For the text-containing cell, return its midpoint in (x, y) coordinate format. 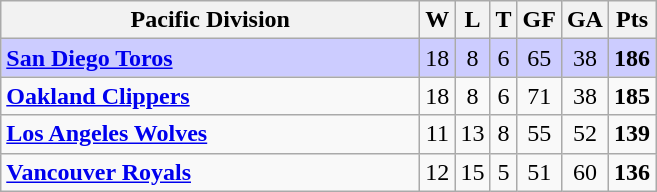
T (504, 20)
65 (539, 58)
L (472, 20)
Los Angeles Wolves (210, 134)
13 (472, 134)
11 (438, 134)
71 (539, 96)
5 (504, 172)
139 (632, 134)
51 (539, 172)
Pts (632, 20)
55 (539, 134)
Vancouver Royals (210, 172)
GA (584, 20)
San Diego Toros (210, 58)
136 (632, 172)
W (438, 20)
60 (584, 172)
12 (438, 172)
185 (632, 96)
Pacific Division (210, 20)
186 (632, 58)
GF (539, 20)
52 (584, 134)
Oakland Clippers (210, 96)
15 (472, 172)
